Output the (x, y) coordinate of the center of the cell containing the given text.  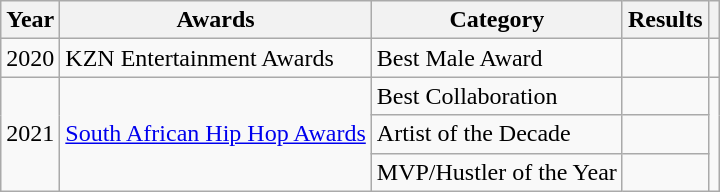
Awards (216, 20)
Year (30, 20)
Category (496, 20)
South African Hip Hop Awards (216, 134)
2020 (30, 58)
2021 (30, 134)
Results (665, 20)
KZN Entertainment Awards (216, 58)
Artist of the Decade (496, 134)
MVP/Hustler of the Year (496, 172)
Best Collaboration (496, 96)
Best Male Award (496, 58)
